Determine the (x, y) coordinate at the center of the cell enclosing the given text.  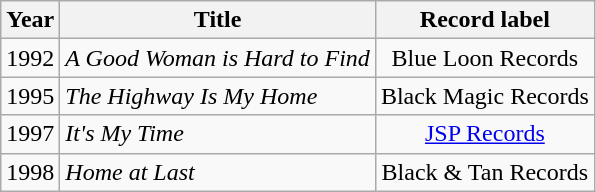
Blue Loon Records (484, 58)
The Highway Is My Home (218, 96)
A Good Woman is Hard to Find (218, 58)
Home at Last (218, 172)
Black & Tan Records (484, 172)
1992 (30, 58)
Title (218, 20)
Black Magic Records (484, 96)
1997 (30, 134)
Record label (484, 20)
Year (30, 20)
1998 (30, 172)
JSP Records (484, 134)
It's My Time (218, 134)
1995 (30, 96)
